Locate the cell with the specified text and output its [X, Y] center coordinate. 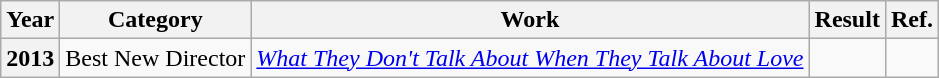
Year [30, 20]
2013 [30, 58]
Work [530, 20]
Category [156, 20]
Best New Director [156, 58]
Ref. [912, 20]
What They Don't Talk About When They Talk About Love [530, 58]
Result [847, 20]
